From the cell containing the given text, extract its center point as (X, Y) coordinate. 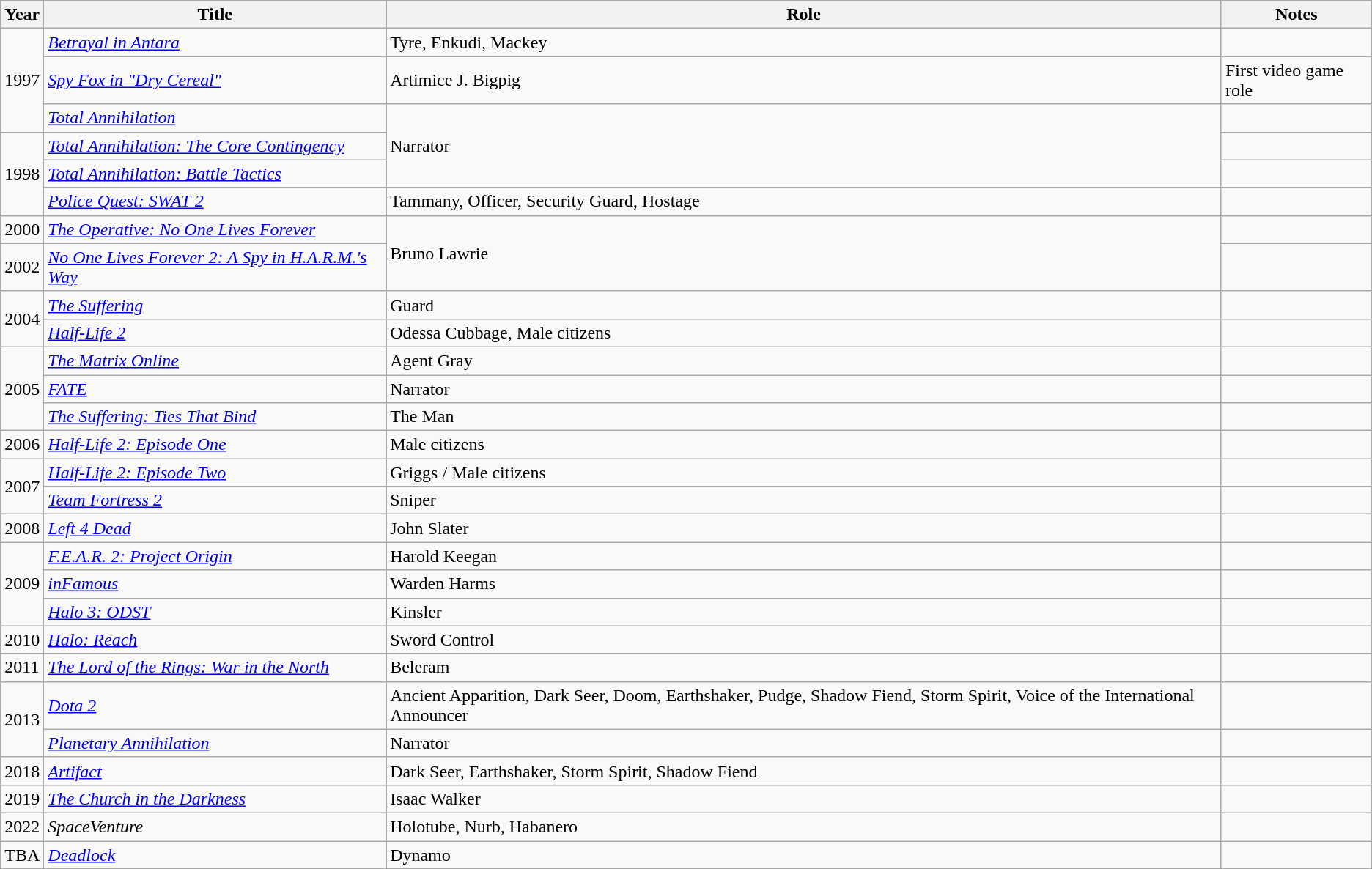
2007 (22, 487)
Police Quest: SWAT 2 (215, 201)
2006 (22, 445)
Total Annihilation (215, 118)
Holotube, Nurb, Habanero (804, 827)
No One Lives Forever 2: A Spy in H.A.R.M.'s Way (215, 267)
Odessa Cubbage, Male citizens (804, 333)
Planetary Annihilation (215, 743)
1998 (22, 174)
Isaac Walker (804, 799)
Half-Life 2: Episode One (215, 445)
2022 (22, 827)
Title (215, 15)
Team Fortress 2 (215, 500)
Deadlock (215, 855)
The Suffering: Ties That Bind (215, 417)
2002 (22, 267)
The Suffering (215, 305)
Role (804, 15)
Betrayal in Antara (215, 42)
Half-Life 2: Episode Two (215, 473)
Halo 3: ODST (215, 612)
Bruno Lawrie (804, 254)
2018 (22, 771)
Guard (804, 305)
TBA (22, 855)
2011 (22, 668)
Dynamo (804, 855)
Sniper (804, 500)
Harold Keegan (804, 556)
Artimice J. Bigpig (804, 81)
2019 (22, 799)
Spy Fox in "Dry Cereal" (215, 81)
Half-Life 2 (215, 333)
The Church in the Darkness (215, 799)
Notes (1296, 15)
SpaceVenture (215, 827)
2008 (22, 528)
The Operative: No One Lives Forever (215, 229)
inFamous (215, 584)
Halo: Reach (215, 640)
Total Annihilation: Battle Tactics (215, 174)
Warden Harms (804, 584)
2013 (22, 720)
Agent Gray (804, 360)
Tammany, Officer, Security Guard, Hostage (804, 201)
1997 (22, 81)
Artifact (215, 771)
Dark Seer, Earthshaker, Storm Spirit, Shadow Fiend (804, 771)
F.E.A.R. 2: Project Origin (215, 556)
2004 (22, 319)
Total Annihilation: The Core Contingency (215, 146)
2005 (22, 388)
Kinsler (804, 612)
Sword Control (804, 640)
Tyre, Enkudi, Mackey (804, 42)
FATE (215, 389)
Left 4 Dead (215, 528)
Male citizens (804, 445)
The Matrix Online (215, 360)
Year (22, 15)
John Slater (804, 528)
Griggs / Male citizens (804, 473)
Ancient Apparition, Dark Seer, Doom, Earthshaker, Pudge, Shadow Fiend, Storm Spirit, Voice of the International Announcer (804, 705)
2010 (22, 640)
2000 (22, 229)
2009 (22, 584)
The Lord of the Rings: War in the North (215, 668)
First video game role (1296, 81)
Beleram (804, 668)
Dota 2 (215, 705)
The Man (804, 417)
